Return the (X, Y) coordinate for the center point of the cell that contains the specified text.  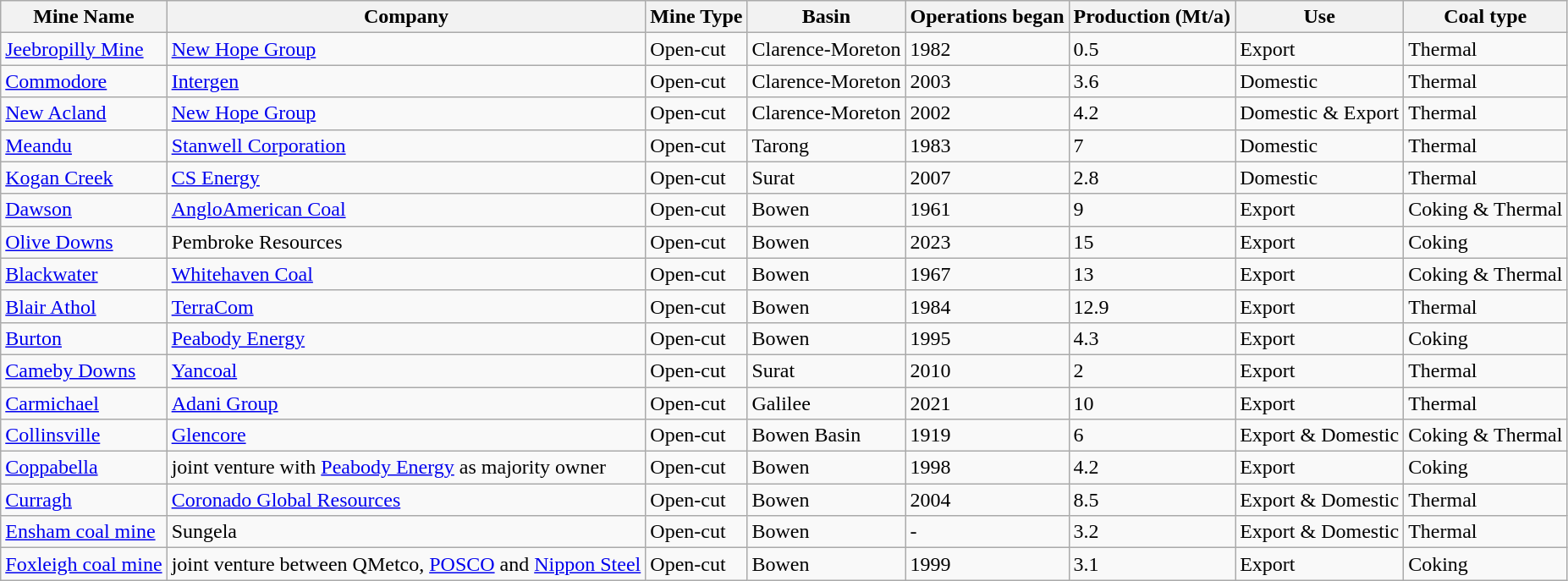
1998 (987, 468)
13 (1153, 274)
9 (1153, 210)
Yancoal (406, 370)
Glencore (406, 436)
12.9 (1153, 306)
1967 (987, 274)
TerraCom (406, 306)
Basin (826, 17)
Carmichael (84, 403)
7 (1153, 145)
2021 (987, 403)
CS Energy (406, 178)
Stanwell Corporation (406, 145)
Whitehaven Coal (406, 274)
8.5 (1153, 500)
6 (1153, 436)
Jeebropilly Mine (84, 49)
Adani Group (406, 403)
15 (1153, 242)
1995 (987, 338)
Operations began (987, 17)
Olive Downs (84, 242)
Coronado Global Resources (406, 500)
Blair Athol (84, 306)
Curragh (84, 500)
Foxleigh coal mine (84, 564)
2007 (987, 178)
Mine Type (696, 17)
Company (406, 17)
1961 (987, 210)
AngloAmerican Coal (406, 210)
Kogan Creek (84, 178)
joint venture with Peabody Energy as majority owner (406, 468)
Sungela (406, 532)
4.3 (1153, 338)
Burton (84, 338)
2023 (987, 242)
2002 (987, 113)
2004 (987, 500)
2003 (987, 81)
1983 (987, 145)
3.6 (1153, 81)
joint venture between QMetco, POSCO and Nippon Steel (406, 564)
Meandu (84, 145)
Coppabella (84, 468)
Coal type (1486, 17)
1919 (987, 436)
New Acland (84, 113)
Peabody Energy (406, 338)
Cameby Downs (84, 370)
3.2 (1153, 532)
1982 (987, 49)
1984 (987, 306)
Ensham coal mine (84, 532)
Blackwater (84, 274)
Intergen (406, 81)
Pembroke Resources (406, 242)
Tarong (826, 145)
2010 (987, 370)
Bowen Basin (826, 436)
10 (1153, 403)
Production (Mt/a) (1153, 17)
2.8 (1153, 178)
1999 (987, 564)
0.5 (1153, 49)
Commodore (84, 81)
2 (1153, 370)
Galilee (826, 403)
Use (1320, 17)
Mine Name (84, 17)
Domestic & Export (1320, 113)
Dawson (84, 210)
Collinsville (84, 436)
- (987, 532)
3.1 (1153, 564)
